Locate the cell with the specified text and output its (X, Y) center coordinate. 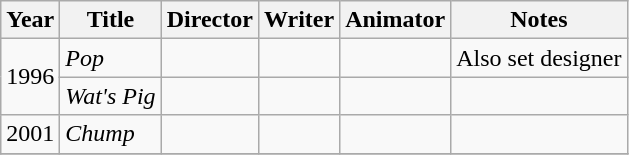
Director (210, 20)
Pop (110, 58)
Title (110, 20)
Notes (539, 20)
Writer (298, 20)
Wat's Pig (110, 96)
Animator (396, 20)
Chump (110, 134)
1996 (30, 77)
Also set designer (539, 58)
Year (30, 20)
2001 (30, 134)
